Output the (X, Y) coordinate of the center of the cell containing the given text.  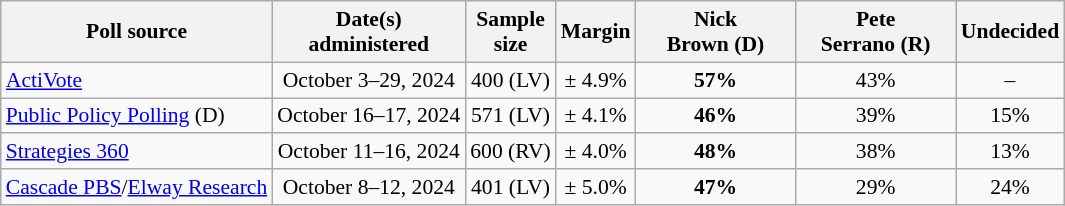
43% (876, 80)
29% (876, 187)
46% (715, 116)
Margin (596, 32)
13% (1010, 152)
400 (LV) (510, 80)
57% (715, 80)
600 (RV) (510, 152)
571 (LV) (510, 116)
39% (876, 116)
October 3–29, 2024 (368, 80)
Public Policy Polling (D) (137, 116)
401 (LV) (510, 187)
47% (715, 187)
Undecided (1010, 32)
PeteSerrano (R) (876, 32)
± 5.0% (596, 187)
ActiVote (137, 80)
38% (876, 152)
NickBrown (D) (715, 32)
– (1010, 80)
Poll source (137, 32)
± 4.0% (596, 152)
± 4.9% (596, 80)
October 16–17, 2024 (368, 116)
October 8–12, 2024 (368, 187)
15% (1010, 116)
October 11–16, 2024 (368, 152)
Cascade PBS/Elway Research (137, 187)
± 4.1% (596, 116)
48% (715, 152)
Strategies 360 (137, 152)
24% (1010, 187)
Date(s)administered (368, 32)
Samplesize (510, 32)
